Find where the given text appears and provide that cell's center as [X, Y] coordinate. 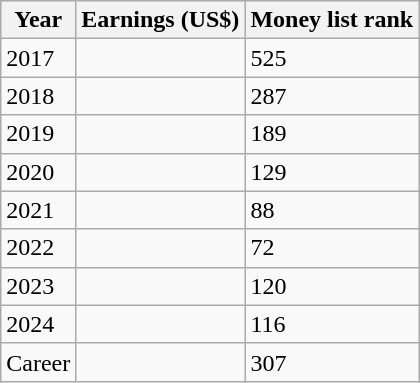
189 [332, 134]
Earnings (US$) [160, 20]
2023 [38, 286]
120 [332, 286]
525 [332, 58]
72 [332, 248]
Money list rank [332, 20]
2017 [38, 58]
2019 [38, 134]
116 [332, 324]
287 [332, 96]
2022 [38, 248]
2018 [38, 96]
129 [332, 172]
307 [332, 362]
2020 [38, 172]
2021 [38, 210]
2024 [38, 324]
Year [38, 20]
88 [332, 210]
Career [38, 362]
